Detect which cell encompasses the target text, then output its (x, y) center coordinate. 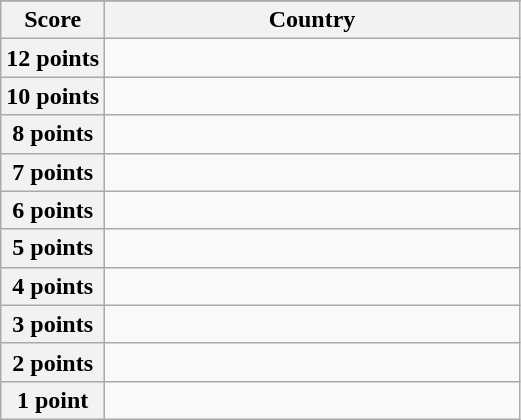
6 points (53, 210)
3 points (53, 324)
Country (312, 20)
7 points (53, 172)
4 points (53, 286)
1 point (53, 400)
8 points (53, 134)
10 points (53, 96)
2 points (53, 362)
12 points (53, 58)
Score (53, 20)
5 points (53, 248)
